Detect which cell encompasses the target text, then output its [x, y] center coordinate. 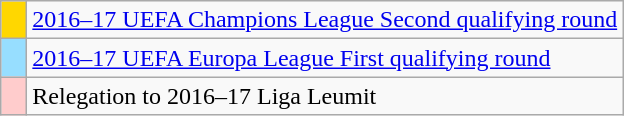
2016–17 UEFA Champions League Second qualifying round [325, 20]
2016–17 UEFA Europa League First qualifying round [325, 58]
Relegation to 2016–17 Liga Leumit [325, 96]
